Locate the cell with the specified text and output its (x, y) center coordinate. 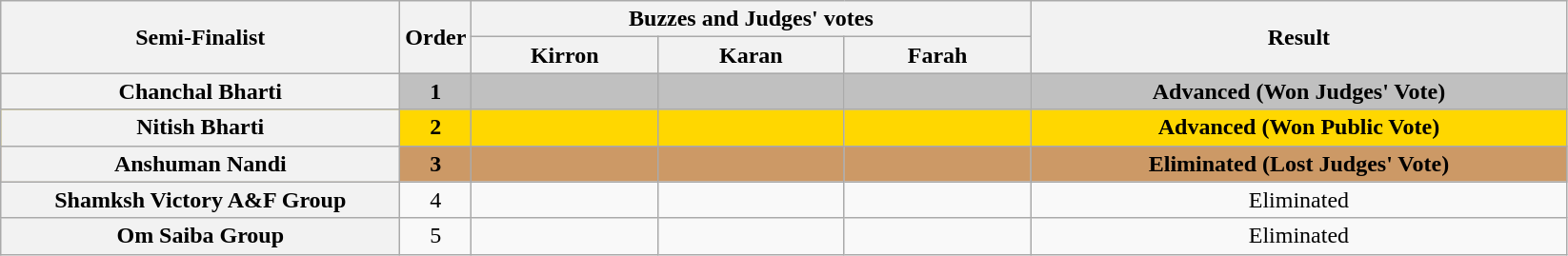
Buzzes and Judges' votes (751, 19)
Anshuman Nandi (200, 164)
1 (436, 91)
Karan (752, 55)
Om Saiba Group (200, 236)
Farah (937, 55)
5 (436, 236)
Nitish Bharti (200, 128)
Result (1299, 37)
Shamksh Victory A&F Group (200, 200)
2 (436, 128)
3 (436, 164)
Kirron (565, 55)
Chanchal Bharti (200, 91)
Eliminated (Lost Judges' Vote) (1299, 164)
Semi-Finalist (200, 37)
Advanced (Won Judges' Vote) (1299, 91)
4 (436, 200)
Order (436, 37)
Advanced (Won Public Vote) (1299, 128)
